Pinpoint the cell where the given text exists, returning its [X, Y] midpoint coordinate. 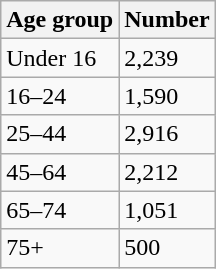
Age group [60, 20]
75+ [60, 248]
1,051 [167, 210]
Under 16 [60, 58]
500 [167, 248]
2,916 [167, 134]
2,212 [167, 172]
45–64 [60, 172]
Number [167, 20]
65–74 [60, 210]
1,590 [167, 96]
16–24 [60, 96]
25–44 [60, 134]
2,239 [167, 58]
